Capture the cell that displays the provided text and extract its (x, y) central coordinate. 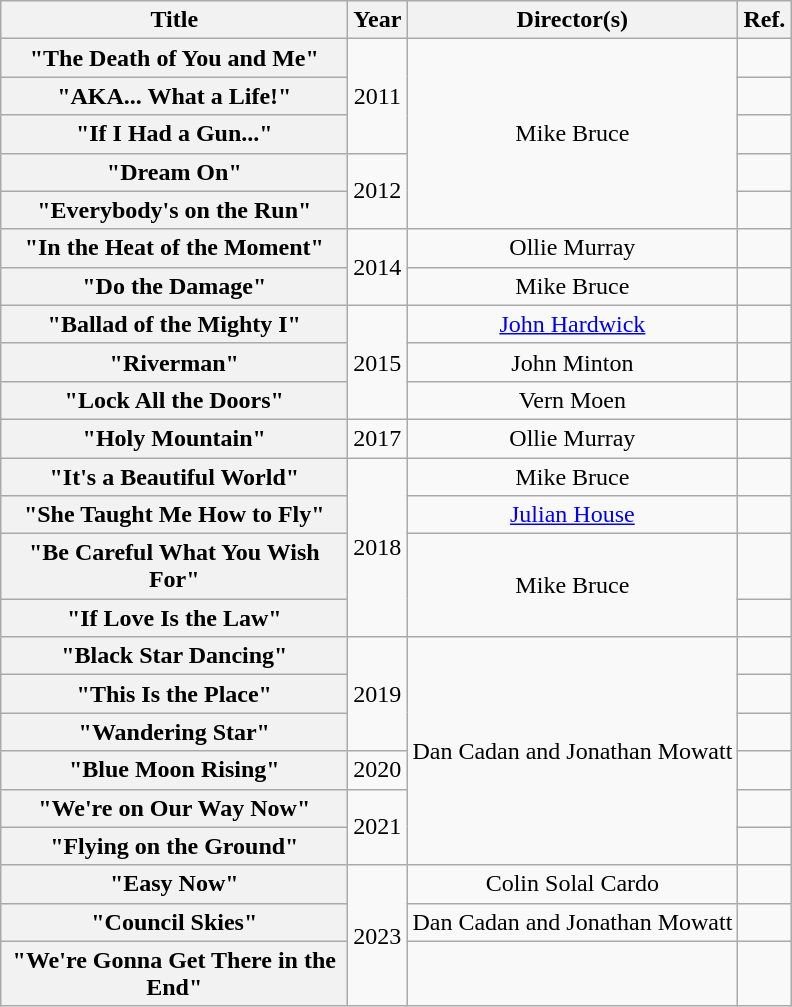
"AKA... What a Life!" (174, 96)
2019 (378, 694)
"Wandering Star" (174, 732)
"Council Skies" (174, 922)
2018 (378, 548)
"The Death of You and Me" (174, 58)
Year (378, 20)
"If I Had a Gun..." (174, 134)
Colin Solal Cardo (572, 884)
"She Taught Me How to Fly" (174, 515)
"We're Gonna Get There in the End" (174, 974)
Ref. (764, 20)
"In the Heat of the Moment" (174, 248)
2023 (378, 936)
"Blue Moon Rising" (174, 770)
2017 (378, 438)
"Dream On" (174, 172)
"It's a Beautiful World" (174, 477)
John Minton (572, 362)
"Lock All the Doors" (174, 400)
"Everybody's on the Run" (174, 210)
Vern Moen (572, 400)
"If Love Is the Law" (174, 618)
2011 (378, 96)
"This Is the Place" (174, 694)
2012 (378, 191)
Julian House (572, 515)
"Riverman" (174, 362)
"Be Careful What You Wish For" (174, 566)
John Hardwick (572, 324)
"Holy Mountain" (174, 438)
"Easy Now" (174, 884)
Director(s) (572, 20)
2021 (378, 827)
2015 (378, 362)
2020 (378, 770)
"Ballad of the Mighty I" (174, 324)
"Do the Damage" (174, 286)
2014 (378, 267)
Title (174, 20)
"We're on Our Way Now" (174, 808)
"Flying on the Ground" (174, 846)
"Black Star Dancing" (174, 656)
